Capture the cell that displays the provided text and extract its [x, y] central coordinate. 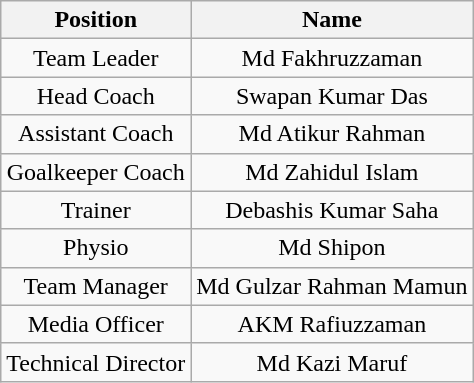
Physio [96, 248]
Md Zahidul Islam [332, 172]
Team Manager [96, 286]
Technical Director [96, 362]
Md Gulzar Rahman Mamun [332, 286]
Team Leader [96, 58]
Md Kazi Maruf [332, 362]
Head Coach [96, 96]
Position [96, 20]
Trainer [96, 210]
Debashis Kumar Saha [332, 210]
Md Fakhruzzaman [332, 58]
Media Officer [96, 324]
Name [332, 20]
Md Atikur Rahman [332, 134]
Assistant Coach [96, 134]
Goalkeeper Coach [96, 172]
AKM Rafiuzzaman [332, 324]
Swapan Kumar Das [332, 96]
Md Shipon [332, 248]
